Determine the (X, Y) coordinate at the center of the cell enclosing the given text.  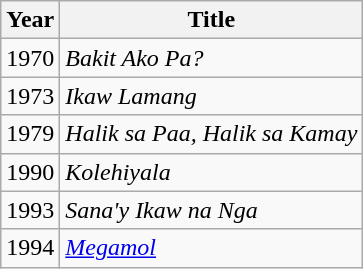
Ikaw Lamang (212, 96)
Megamol (212, 248)
1973 (30, 96)
1979 (30, 134)
1990 (30, 172)
1994 (30, 248)
Year (30, 20)
Halik sa Paa, Halik sa Kamay (212, 134)
Bakit Ako Pa? (212, 58)
Kolehiyala (212, 172)
Sana'y Ikaw na Nga (212, 210)
Title (212, 20)
1970 (30, 58)
1993 (30, 210)
